Return the [x, y] coordinate for the center point of the cell that contains the specified text.  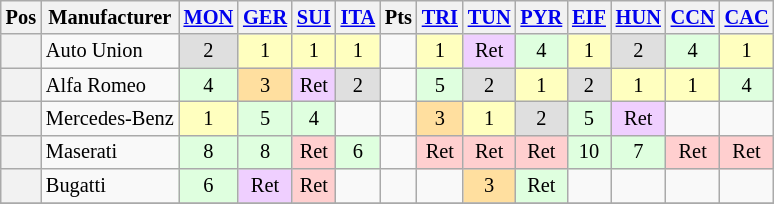
Manufacturer [110, 17]
MON [209, 17]
SUI [314, 17]
CAC [747, 17]
Alfa Romeo [110, 85]
7 [638, 152]
Auto Union [110, 51]
ITA [358, 17]
10 [589, 152]
PYR [542, 17]
Maserati [110, 152]
HUN [638, 17]
Pts [398, 17]
Mercedes-Benz [110, 118]
TRI [440, 17]
Bugatti [110, 186]
EIF [589, 17]
TUN [490, 17]
GER [265, 17]
CCN [693, 17]
Pos [21, 17]
